Scan for the cell matching the given text and deliver its [x, y] coordinate at center. 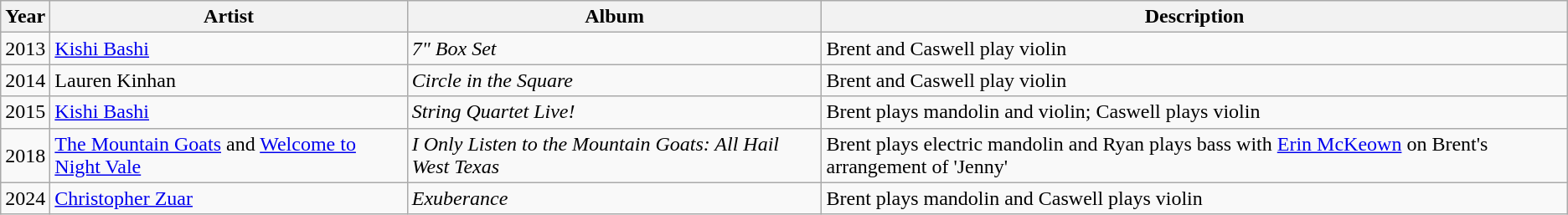
Brent plays mandolin and Caswell plays violin [1194, 198]
Exuberance [615, 198]
Artist [229, 17]
Brent plays mandolin and violin; Caswell plays violin [1194, 112]
Year [25, 17]
Lauren Kinhan [229, 80]
Album [615, 17]
Circle in the Square [615, 80]
Christopher Zuar [229, 198]
The Mountain Goats and Welcome to Night Vale [229, 156]
I Only Listen to the Mountain Goats: All Hail West Texas [615, 156]
2024 [25, 198]
2018 [25, 156]
Brent plays electric mandolin and Ryan plays bass with Erin McKeown on Brent's arrangement of 'Jenny' [1194, 156]
String Quartet Live! [615, 112]
2014 [25, 80]
7" Box Set [615, 49]
2015 [25, 112]
2013 [25, 49]
Description [1194, 17]
